Output the [X, Y] coordinate of the center of the cell containing the given text.  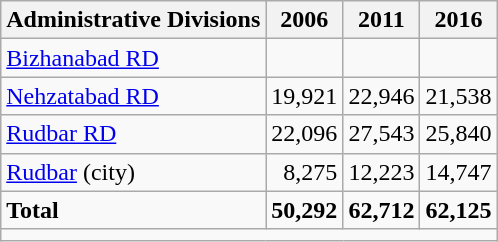
25,840 [458, 134]
14,747 [458, 172]
Bizhanabad RD [134, 58]
50,292 [304, 210]
Rudbar (city) [134, 172]
62,712 [382, 210]
2006 [304, 20]
27,543 [382, 134]
8,275 [304, 172]
Total [134, 210]
21,538 [458, 96]
22,096 [304, 134]
2011 [382, 20]
Administrative Divisions [134, 20]
2016 [458, 20]
Rudbar RD [134, 134]
62,125 [458, 210]
19,921 [304, 96]
22,946 [382, 96]
Nehzatabad RD [134, 96]
12,223 [382, 172]
